Output the (x, y) coordinate of the center of the cell containing the given text.  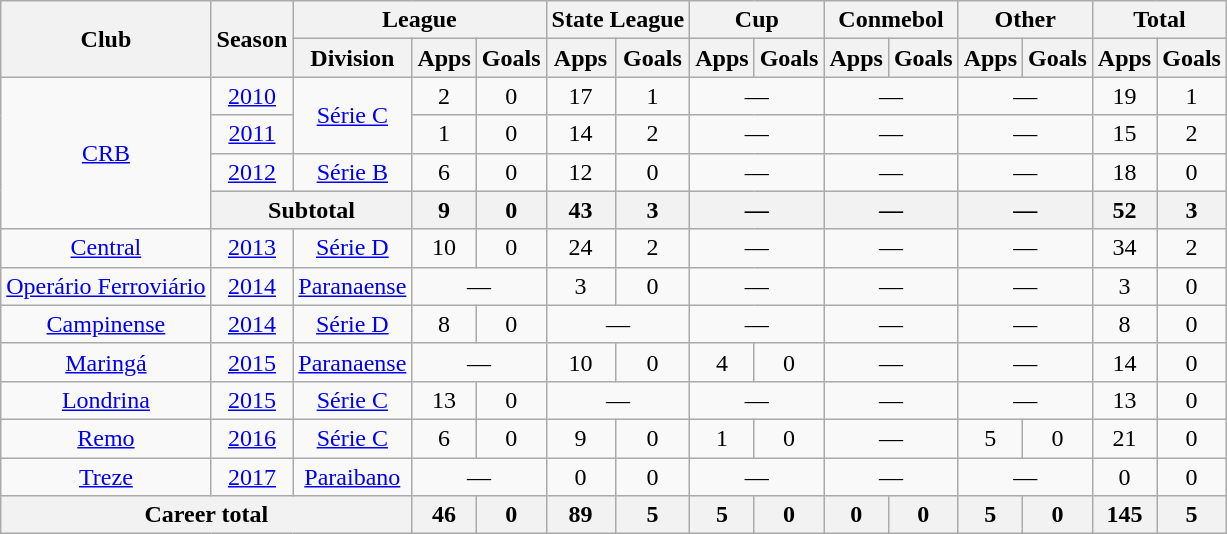
19 (1124, 96)
2017 (252, 477)
2012 (252, 172)
Central (106, 248)
46 (444, 515)
Conmebol (891, 20)
145 (1124, 515)
Maringá (106, 362)
Division (352, 58)
2016 (252, 438)
Career total (206, 515)
Série B (352, 172)
Paraibano (352, 477)
State League (618, 20)
League (420, 20)
Club (106, 39)
2010 (252, 96)
CRB (106, 153)
24 (580, 248)
Total (1159, 20)
Other (1025, 20)
15 (1124, 134)
52 (1124, 210)
21 (1124, 438)
Operário Ferroviário (106, 286)
18 (1124, 172)
Londrina (106, 400)
43 (580, 210)
4 (722, 362)
89 (580, 515)
Cup (757, 20)
2011 (252, 134)
2013 (252, 248)
Season (252, 39)
12 (580, 172)
Remo (106, 438)
17 (580, 96)
Campinense (106, 324)
Subtotal (312, 210)
Treze (106, 477)
34 (1124, 248)
